Provide the [X, Y] coordinate of the cell's center where the given text is located.  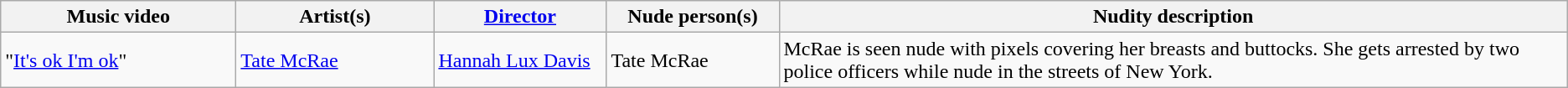
Nude person(s) [693, 17]
Artist(s) [335, 17]
Music video [119, 17]
Hannah Lux Davis [520, 60]
Director [520, 17]
"It's ok I'm ok" [119, 60]
Nudity description [1173, 17]
McRae is seen nude with pixels covering her breasts and buttocks. She gets arrested by two police officers while nude in the streets of New York. [1173, 60]
